Identify which cell holds the provided text, then report its [X, Y] central coordinate. 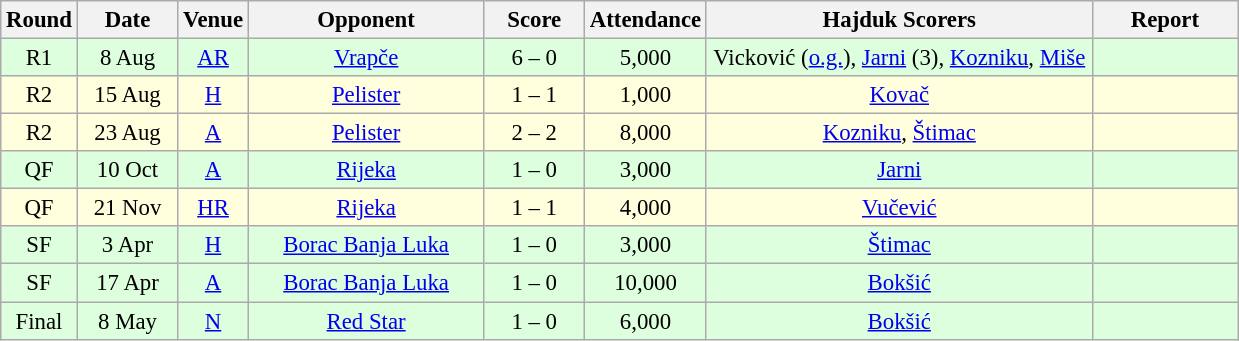
R1 [39, 58]
Jarni [899, 170]
Red Star [366, 321]
17 Apr [128, 283]
Venue [214, 20]
15 Aug [128, 95]
Kozniku, Štimac [899, 133]
8 Aug [128, 58]
8,000 [646, 133]
Štimac [899, 245]
Vučević [899, 208]
Score [534, 20]
10,000 [646, 283]
Final [39, 321]
6 – 0 [534, 58]
Vrapče [366, 58]
Round [39, 20]
N [214, 321]
1,000 [646, 95]
4,000 [646, 208]
HR [214, 208]
AR [214, 58]
6,000 [646, 321]
5,000 [646, 58]
Vicković (o.g.), Jarni (3), Kozniku, Miše [899, 58]
21 Nov [128, 208]
8 May [128, 321]
Hajduk Scorers [899, 20]
Attendance [646, 20]
2 – 2 [534, 133]
3 Apr [128, 245]
Report [1165, 20]
Kovač [899, 95]
23 Aug [128, 133]
Opponent [366, 20]
10 Oct [128, 170]
Date [128, 20]
